Identify which cell holds the provided text, then report its [X, Y] central coordinate. 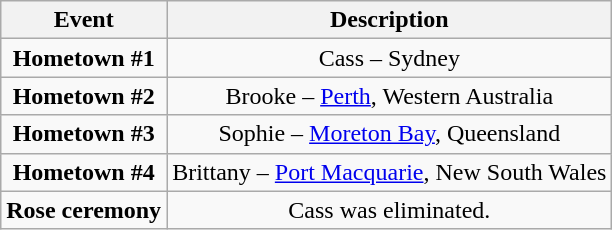
Description [390, 20]
Hometown #1 [84, 58]
Hometown #3 [84, 134]
Rose ceremony [84, 210]
Event [84, 20]
Cass – Sydney [390, 58]
Brooke – Perth, Western Australia [390, 96]
Sophie – Moreton Bay, Queensland [390, 134]
Hometown #4 [84, 172]
Brittany – Port Macquarie, New South Wales [390, 172]
Cass was eliminated. [390, 210]
Hometown #2 [84, 96]
